Find where the given text appears and provide that cell's center as [X, Y] coordinate. 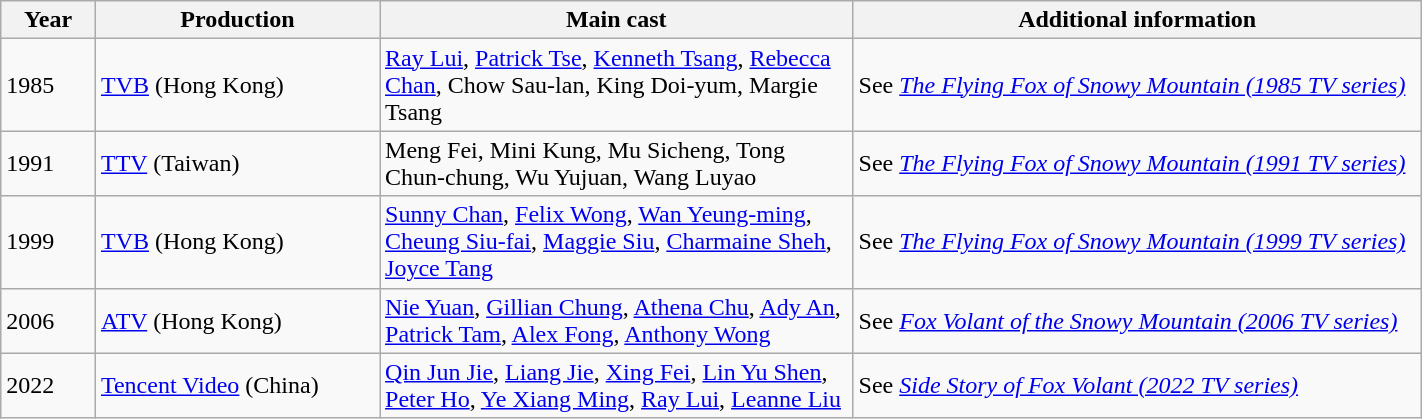
See The Flying Fox of Snowy Mountain (1985 TV series) [1137, 85]
See The Flying Fox of Snowy Mountain (1999 TV series) [1137, 242]
See Fox Volant of the Snowy Mountain (2006 TV series) [1137, 320]
Tencent Video (China) [237, 386]
Qin Jun Jie, Liang Jie, Xing Fei, Lin Yu Shen, Peter Ho, Ye Xiang Ming, Ray Lui, Leanne Liu [617, 386]
Nie Yuan, Gillian Chung, Athena Chu, Ady An, Patrick Tam, Alex Fong, Anthony Wong [617, 320]
Sunny Chan, Felix Wong, Wan Yeung-ming, Cheung Siu-fai, Maggie Siu, Charmaine Sheh, Joyce Tang [617, 242]
TTV (Taiwan) [237, 164]
See Side Story of Fox Volant (2022 TV series) [1137, 386]
ATV (Hong Kong) [237, 320]
See The Flying Fox of Snowy Mountain (1991 TV series) [1137, 164]
2006 [48, 320]
Additional information [1137, 20]
1999 [48, 242]
Main cast [617, 20]
1985 [48, 85]
1991 [48, 164]
Meng Fei, Mini Kung, Mu Sicheng, Tong Chun-chung, Wu Yujuan, Wang Luyao [617, 164]
Ray Lui, Patrick Tse, Kenneth Tsang, Rebecca Chan, Chow Sau-lan, King Doi-yum, Margie Tsang [617, 85]
Year [48, 20]
2022 [48, 386]
Production [237, 20]
